Search for the cell housing the specified text and yield its (X, Y) center coordinate. 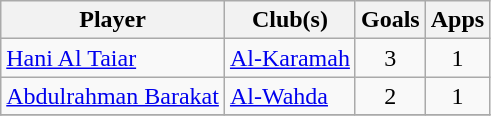
Player (113, 20)
Apps (457, 20)
Hani Al Taiar (113, 58)
3 (390, 58)
Al-Wahda (290, 96)
2 (390, 96)
Abdulrahman Barakat (113, 96)
Club(s) (290, 20)
Al-Karamah (290, 58)
Goals (390, 20)
